Extract the (X, Y) coordinate from the center of the cell holding the provided text.  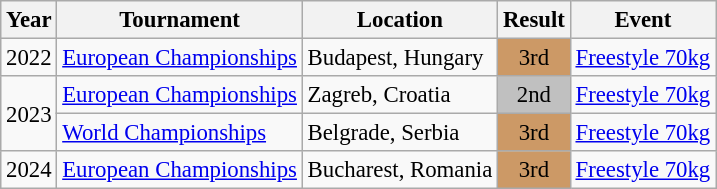
World Championships (180, 133)
Year (29, 20)
2024 (29, 170)
Event (642, 20)
Location (400, 20)
2023 (29, 114)
Result (534, 20)
2022 (29, 58)
Zagreb, Croatia (400, 95)
Belgrade, Serbia (400, 133)
Budapest, Hungary (400, 58)
Bucharest, Romania (400, 170)
2nd (534, 95)
Tournament (180, 20)
